Detect which cell encompasses the target text, then output its [X, Y] center coordinate. 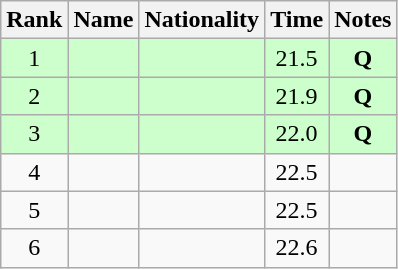
2 [34, 96]
Rank [34, 20]
4 [34, 172]
6 [34, 248]
21.5 [297, 58]
22.6 [297, 248]
Notes [363, 20]
21.9 [297, 96]
22.0 [297, 134]
Time [297, 20]
Nationality [202, 20]
3 [34, 134]
5 [34, 210]
1 [34, 58]
Name [104, 20]
